Return [x, y] of the center of cell containing provided text 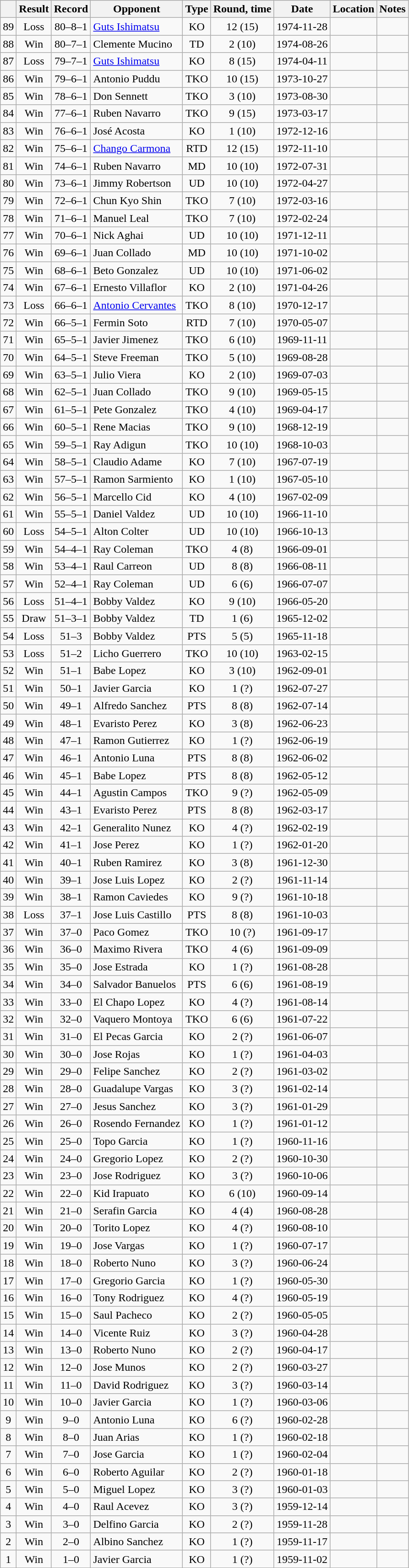
1968-12-19 [302, 427]
63 [8, 479]
Jose Garcia [136, 1455]
80–8–1 [71, 27]
74 [8, 288]
Jose Estrada [136, 967]
72–6–1 [71, 200]
50 [8, 706]
1972-02-24 [302, 218]
Type [197, 9]
80 [8, 183]
4–0 [71, 1507]
65–5–1 [71, 340]
56 [8, 601]
15–0 [71, 1315]
33 [8, 1002]
1960-08-10 [302, 1228]
39–1 [71, 880]
16 [8, 1298]
27 [8, 1106]
1960-04-17 [302, 1350]
Jose Munos [136, 1368]
1961-08-19 [302, 984]
Manuel Leal [136, 218]
1960-03-14 [302, 1385]
39 [8, 897]
1961-01-29 [302, 1106]
1967-07-19 [302, 462]
6 [8, 1472]
1961-09-09 [302, 949]
1973-10-27 [302, 79]
Raul Acevez [136, 1507]
1960-01-03 [302, 1489]
5 (5) [242, 636]
Jose Rojas [136, 1054]
7–0 [71, 1455]
46–1 [71, 758]
1961-09-17 [302, 932]
1 [8, 1559]
1969-08-28 [302, 357]
1969-11-11 [302, 340]
1961-03-02 [302, 1072]
26–0 [71, 1124]
1971-12-11 [302, 236]
41 [8, 862]
57–5–1 [71, 479]
13 [8, 1350]
22 [8, 1193]
20–0 [71, 1228]
Beto Gonzalez [136, 270]
1960-01-18 [302, 1472]
Generalito Nunez [136, 828]
3 [8, 1524]
73 [8, 305]
67 [8, 410]
Date [302, 9]
1962-06-23 [302, 723]
1966-10-13 [302, 532]
Chun Kyo Shin [136, 200]
29 [8, 1072]
6 (?) [242, 1420]
1974-08-26 [302, 44]
Rene Macias [136, 427]
Julio Viera [136, 375]
66–6–1 [71, 305]
82 [8, 148]
57 [8, 584]
1962-03-17 [302, 810]
51 [8, 688]
19–0 [71, 1245]
José Acosta [136, 131]
1961-04-03 [302, 1054]
1973-03-17 [302, 113]
4 (6) [242, 949]
Record [71, 9]
1961-12-30 [302, 862]
1961-08-14 [302, 1002]
23 [8, 1176]
18 [8, 1263]
1960-05-19 [302, 1298]
Marcello Cid [136, 496]
53–4–1 [71, 566]
Vaquero Montoya [136, 1019]
Round, time [242, 9]
54 [8, 636]
Ruben Ramirez [136, 862]
87 [8, 61]
1970-05-07 [302, 323]
86 [8, 79]
Alton Colter [136, 532]
53 [8, 653]
49 [8, 723]
62–5–1 [71, 392]
1972-03-16 [302, 200]
30 [8, 1054]
60–5–1 [71, 427]
1–0 [71, 1559]
Notes [393, 9]
1963-02-15 [302, 653]
65 [8, 444]
5 [8, 1489]
32–0 [71, 1019]
3–0 [71, 1524]
45–1 [71, 776]
Location [354, 9]
1970-12-17 [302, 305]
Saul Pacheco [136, 1315]
1960-05-05 [302, 1315]
Serafin Garcia [136, 1211]
36–0 [71, 949]
62 [8, 496]
5 (10) [242, 357]
56–5–1 [71, 496]
61 [8, 514]
Result [34, 9]
81 [8, 166]
55–5–1 [71, 514]
Salvador Banuelos [136, 984]
12–0 [71, 1368]
Jesus Sanchez [136, 1106]
1972-12-16 [302, 131]
28–0 [71, 1089]
34 [8, 984]
Nick Aghai [136, 236]
52 [8, 671]
Claudio Adame [136, 462]
37–1 [71, 915]
1962-07-14 [302, 706]
79–7–1 [71, 61]
9 [8, 1420]
36 [8, 949]
1967-02-09 [302, 496]
20 [8, 1228]
34–0 [71, 984]
Tony Rodriguez [136, 1298]
1962-09-01 [302, 671]
Raul Carreon [136, 566]
Clemente Mucino [136, 44]
Alfredo Sanchez [136, 706]
10 [8, 1402]
37–0 [71, 932]
77 [8, 236]
Chango Carmona [136, 148]
1968-10-03 [302, 444]
55 [8, 619]
33–0 [71, 1002]
Ramon Caviedes [136, 897]
19 [8, 1245]
60 [8, 532]
2 [8, 1541]
1959-11-28 [302, 1524]
Javier Jimenez [136, 340]
69 [8, 375]
52–4–1 [71, 584]
71–6–1 [71, 218]
Ramon Sarmiento [136, 479]
1959-12-14 [302, 1507]
66–5–1 [71, 323]
24 [8, 1158]
1966-11-10 [302, 514]
1961-02-14 [302, 1089]
42 [8, 845]
7 [8, 1455]
Jose Vargas [136, 1245]
Miguel Lopez [136, 1489]
75–6–1 [71, 148]
84 [8, 113]
28 [8, 1089]
78–6–1 [71, 96]
24–0 [71, 1158]
1966-08-11 [302, 566]
Pete Gonzalez [136, 410]
69–6–1 [71, 253]
40 [8, 880]
25 [8, 1141]
El Pecas Garcia [136, 1036]
14 [8, 1333]
17 [8, 1280]
49–1 [71, 706]
79–6–1 [71, 79]
1959-11-17 [302, 1541]
10–0 [71, 1402]
1971-06-02 [302, 270]
79 [8, 200]
1961-01-12 [302, 1124]
Guadalupe Vargas [136, 1089]
1973-08-30 [302, 96]
51–3–1 [71, 619]
1961-06-07 [302, 1036]
1960-10-30 [302, 1158]
Felipe Sanchez [136, 1072]
1961-07-22 [302, 1019]
8 [8, 1437]
58 [8, 566]
71 [8, 340]
1 (6) [242, 619]
Ernesto Villaflor [136, 288]
10 (?) [242, 932]
Jose Perez [136, 845]
70 [8, 357]
38–1 [71, 897]
41–1 [71, 845]
21 [8, 1211]
8 (10) [242, 305]
Ray Adigun [136, 444]
1971-04-26 [302, 288]
1960-03-06 [302, 1402]
8 (15) [242, 61]
Don Sennett [136, 96]
1960-03-27 [302, 1368]
1966-07-07 [302, 584]
1969-04-17 [302, 410]
40–1 [71, 862]
42–1 [71, 828]
1972-07-31 [302, 166]
67–6–1 [71, 288]
Jimmy Robertson [136, 183]
70–6–1 [71, 236]
1974-04-11 [302, 61]
Torito Lopez [136, 1228]
1960-11-16 [302, 1141]
Jose Rodriguez [136, 1176]
31–0 [71, 1036]
Albino Sanchez [136, 1541]
Juan Arias [136, 1437]
1966-09-01 [302, 549]
37 [8, 932]
51–1 [71, 671]
54–4–1 [71, 549]
Licho Guerrero [136, 653]
1962-06-19 [302, 740]
75 [8, 270]
6–0 [71, 1472]
88 [8, 44]
76–6–1 [71, 131]
Agustin Campos [136, 793]
5–0 [71, 1489]
1961-08-28 [302, 967]
72 [8, 323]
1960-02-18 [302, 1437]
23–0 [71, 1176]
48–1 [71, 723]
Antonio Puddu [136, 79]
1960-09-14 [302, 1193]
17–0 [71, 1280]
Gregorio Garcia [136, 1280]
Jose Luis Lopez [136, 880]
32 [8, 1019]
76 [8, 253]
54–5–1 [71, 532]
12 [8, 1368]
1966-05-20 [302, 601]
1961-11-14 [302, 880]
Topo Garcia [136, 1141]
11–0 [71, 1385]
46 [8, 776]
22–0 [71, 1193]
1962-05-09 [302, 793]
10 (15) [242, 79]
66 [8, 427]
1962-01-20 [302, 845]
26 [8, 1124]
Paco Gomez [136, 932]
Steve Freeman [136, 357]
1972-04-27 [302, 183]
1960-05-30 [302, 1280]
14–0 [71, 1333]
77–6–1 [71, 113]
El Chapo Lopez [136, 1002]
1960-07-17 [302, 1245]
64 [8, 462]
1961-10-03 [302, 915]
45 [8, 793]
25–0 [71, 1141]
David Rodriguez [136, 1385]
Vicente Ruiz [136, 1333]
74–6–1 [71, 166]
2–0 [71, 1541]
11 [8, 1385]
1962-06-02 [302, 758]
1960-02-28 [302, 1420]
68–6–1 [71, 270]
1959-11-02 [302, 1559]
1960-08-28 [302, 1211]
4 [8, 1507]
Draw [34, 619]
1962-07-27 [302, 688]
21–0 [71, 1211]
1961-10-18 [302, 897]
Kid Irapuato [136, 1193]
44–1 [71, 793]
50–1 [71, 688]
64–5–1 [71, 357]
35 [8, 967]
9–0 [71, 1420]
16–0 [71, 1298]
1960-02-04 [302, 1455]
Jose Luis Castillo [136, 915]
4 (8) [242, 549]
15 [8, 1315]
43 [8, 828]
1972-11-10 [302, 148]
13–0 [71, 1350]
1960-04-28 [302, 1333]
1962-05-12 [302, 776]
44 [8, 810]
51–2 [71, 653]
Maximo Rivera [136, 949]
18–0 [71, 1263]
83 [8, 131]
35–0 [71, 967]
Fermin Soto [136, 323]
51–4–1 [71, 601]
Gregorio Lopez [136, 1158]
59–5–1 [71, 444]
Rosendo Fernandez [136, 1124]
9 (15) [242, 113]
80–7–1 [71, 44]
4 (4) [242, 1211]
73–6–1 [71, 183]
1962-02-19 [302, 828]
89 [8, 27]
Roberto Aguilar [136, 1472]
43–1 [71, 810]
1965-11-18 [302, 636]
48 [8, 740]
Antonio Cervantes [136, 305]
29–0 [71, 1072]
38 [8, 915]
58–5–1 [71, 462]
59 [8, 549]
85 [8, 96]
61–5–1 [71, 410]
1960-06-24 [302, 1263]
30–0 [71, 1054]
1969-05-15 [302, 392]
1960-10-06 [302, 1176]
63–5–1 [71, 375]
51–3 [71, 636]
Ramon Gutierrez [136, 740]
31 [8, 1036]
Delfino Garcia [136, 1524]
47–1 [71, 740]
8–0 [71, 1437]
Daniel Valdez [136, 514]
47 [8, 758]
1971-10-02 [302, 253]
1974-11-28 [302, 27]
68 [8, 392]
27–0 [71, 1106]
Opponent [136, 9]
1969-07-03 [302, 375]
1965-12-02 [302, 619]
78 [8, 218]
1967-05-10 [302, 479]
